Identify which cell holds the provided text, then report its [X, Y] central coordinate. 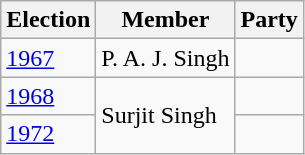
Election [48, 20]
1968 [48, 96]
Surjit Singh [166, 115]
1972 [48, 134]
Member [166, 20]
Party [269, 20]
1967 [48, 58]
P. A. J. Singh [166, 58]
